Extract the (x, y) coordinate from the center of the cell holding the provided text.  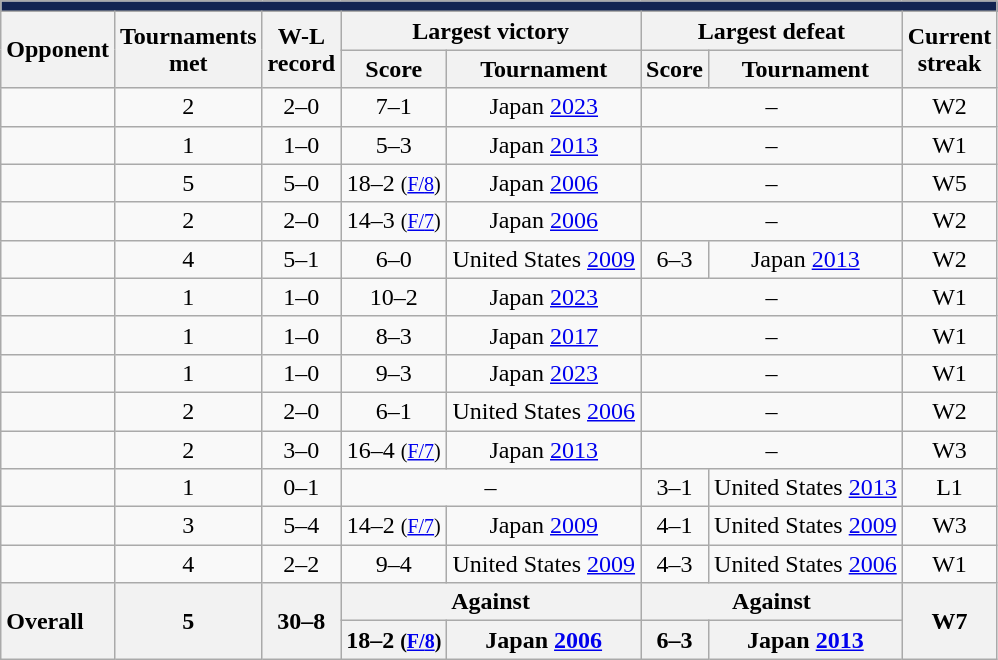
3 (189, 526)
Opponent (58, 50)
7–1 (394, 107)
Largest victory (491, 31)
6–0 (394, 259)
9–4 (394, 564)
5–0 (302, 183)
Largest defeat (772, 31)
14–3 (F/7) (394, 221)
2–2 (302, 564)
Tournamentsmet (189, 50)
14–2 (F/7) (394, 526)
0–1 (302, 488)
4–1 (675, 526)
4–3 (675, 564)
W7 (950, 621)
5–4 (302, 526)
W-Lrecord (302, 50)
3–0 (302, 449)
L1 (950, 488)
3–1 (675, 488)
Japan 2017 (544, 335)
United States 2013 (806, 488)
6–1 (394, 411)
Currentstreak (950, 50)
10–2 (394, 297)
30–8 (302, 621)
W5 (950, 183)
8–3 (394, 335)
Japan 2009 (544, 526)
Overall (58, 621)
5–1 (302, 259)
5–3 (394, 145)
9–3 (394, 373)
16–4 (F/7) (394, 449)
